Identify which cell holds the provided text, then report its (X, Y) central coordinate. 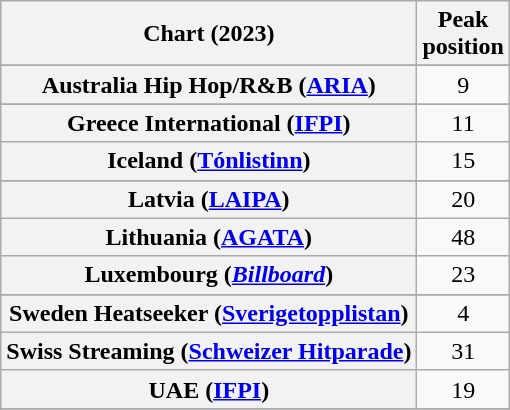
20 (463, 199)
Greece International (IFPI) (209, 123)
4 (463, 313)
Iceland (Tónlistinn) (209, 161)
Sweden Heatseeker (Sverigetopplistan) (209, 313)
Chart (2023) (209, 34)
Swiss Streaming (Schweizer Hitparade) (209, 351)
23 (463, 275)
11 (463, 123)
Latvia (LAIPA) (209, 199)
31 (463, 351)
19 (463, 389)
48 (463, 237)
Lithuania (AGATA) (209, 237)
Australia Hip Hop/R&B (ARIA) (209, 85)
UAE (IFPI) (209, 389)
9 (463, 85)
Peakposition (463, 34)
Luxembourg (Billboard) (209, 275)
15 (463, 161)
